Extract the (x, y) coordinate from the center of the cell holding the provided text.  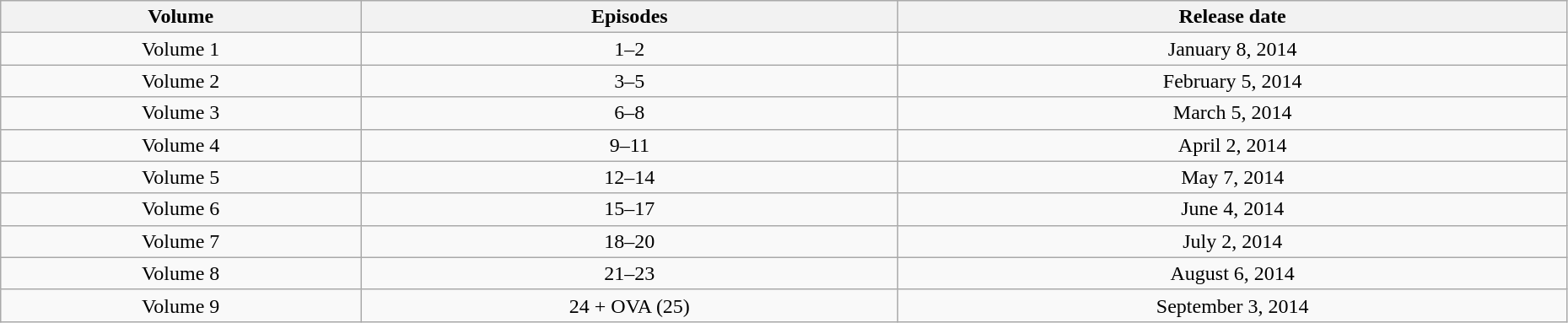
Volume 4 (181, 145)
Volume 6 (181, 209)
12–14 (629, 177)
June 4, 2014 (1232, 209)
Episodes (629, 17)
Volume 1 (181, 49)
1–2 (629, 49)
Volume 7 (181, 241)
Volume 9 (181, 305)
September 3, 2014 (1232, 305)
March 5, 2014 (1232, 113)
Volume 2 (181, 81)
Volume (181, 17)
July 2, 2014 (1232, 241)
January 8, 2014 (1232, 49)
3–5 (629, 81)
21–23 (629, 273)
Volume 3 (181, 113)
18–20 (629, 241)
August 6, 2014 (1232, 273)
Release date (1232, 17)
24 + OVA (25) (629, 305)
9–11 (629, 145)
Volume 5 (181, 177)
Volume 8 (181, 273)
February 5, 2014 (1232, 81)
May 7, 2014 (1232, 177)
15–17 (629, 209)
April 2, 2014 (1232, 145)
6–8 (629, 113)
